Provide the (X, Y) coordinate of the cell's center where the given text is located.  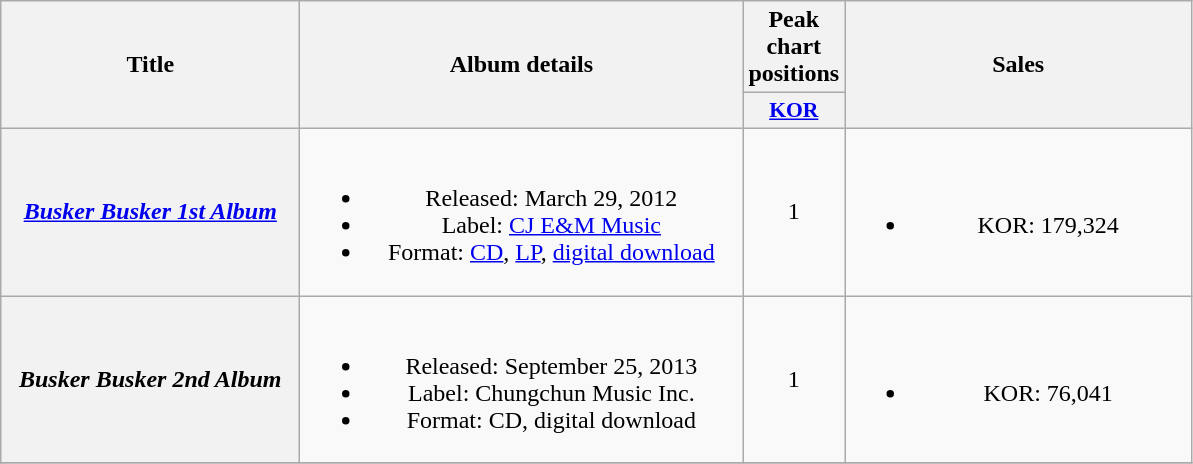
Released: March 29, 2012Label: CJ E&M MusicFormat: CD, LP, digital download (522, 212)
Busker Busker 1st Album (150, 212)
Title (150, 65)
KOR: 76,041 (1018, 380)
KOR: 179,324 (1018, 212)
Album details (522, 65)
KOR (794, 111)
Sales (1018, 65)
Busker Busker 2nd Album (150, 380)
Released: September 25, 2013Label: Chungchun Music Inc.Format: CD, digital download (522, 380)
Peak chart positions (794, 47)
